Detect which cell encompasses the target text, then output its [X, Y] center coordinate. 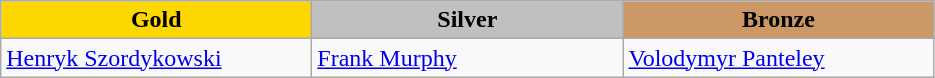
Volodymyr Panteley [778, 58]
Henryk Szordykowski [156, 58]
Silver [468, 20]
Frank Murphy [468, 58]
Gold [156, 20]
Bronze [778, 20]
